Provide the (x, y) coordinate of the cell's center where the given text is located.  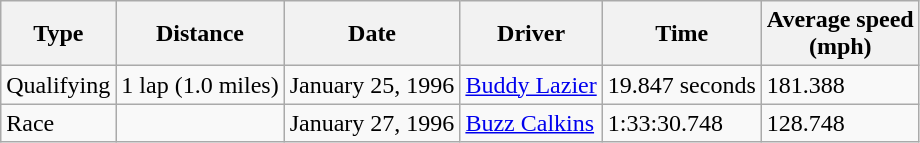
January 25, 1996 (372, 85)
Average speed(mph) (840, 34)
Qualifying (58, 85)
Buddy Lazier (531, 85)
19.847 seconds (682, 85)
Distance (200, 34)
1 lap (1.0 miles) (200, 85)
Race (58, 123)
Buzz Calkins (531, 123)
1:33:30.748 (682, 123)
January 27, 1996 (372, 123)
Driver (531, 34)
Date (372, 34)
128.748 (840, 123)
Time (682, 34)
181.388 (840, 85)
Type (58, 34)
